Capture the cell that displays the provided text and extract its [x, y] central coordinate. 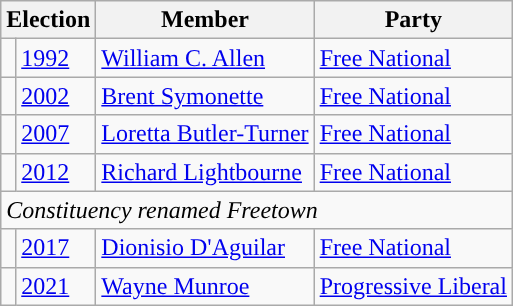
Party [413, 20]
2021 [56, 286]
Member [205, 20]
1992 [56, 58]
2017 [56, 248]
2007 [56, 134]
2012 [56, 172]
Election [48, 20]
Constituency renamed Freetown [257, 210]
Dionisio D'Aguilar [205, 248]
Loretta Butler-Turner [205, 134]
William C. Allen [205, 58]
2002 [56, 96]
Brent Symonette [205, 96]
Progressive Liberal [413, 286]
Richard Lightbourne [205, 172]
Wayne Munroe [205, 286]
